Return the (x, y) coordinate for the center point of the cell that contains the specified text.  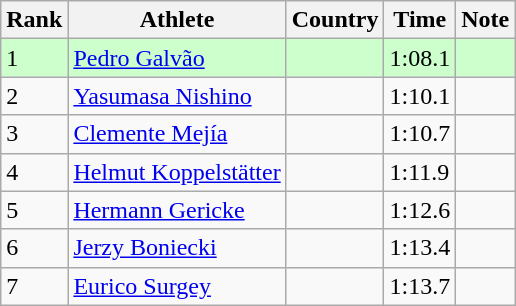
2 (34, 96)
Yasumasa Nishino (177, 96)
Eurico Surgey (177, 286)
Clemente Mejía (177, 134)
1 (34, 58)
Jerzy Boniecki (177, 248)
Country (335, 20)
Pedro Galvão (177, 58)
1:10.7 (420, 134)
Athlete (177, 20)
Hermann Gericke (177, 210)
7 (34, 286)
Note (486, 20)
3 (34, 134)
1:13.4 (420, 248)
4 (34, 172)
Helmut Koppelstätter (177, 172)
5 (34, 210)
6 (34, 248)
1:13.7 (420, 286)
1:08.1 (420, 58)
1:12.6 (420, 210)
Rank (34, 20)
Time (420, 20)
1:10.1 (420, 96)
1:11.9 (420, 172)
